Identify which cell holds the provided text, then report its [x, y] central coordinate. 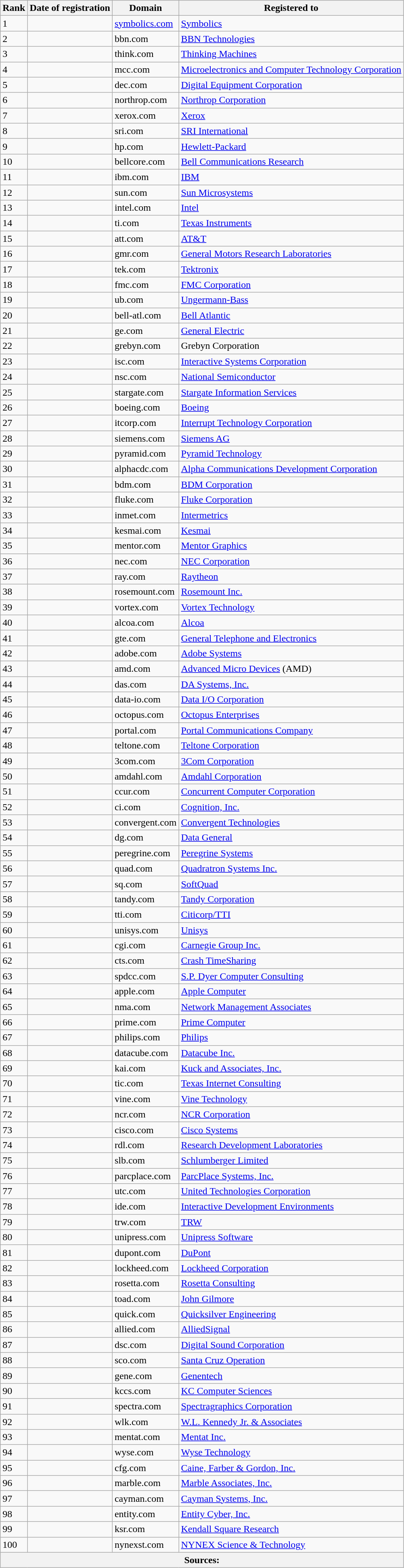
DA Systems, Inc. [291, 684]
Data General [291, 838]
56 [14, 868]
Rank [14, 8]
5 [14, 85]
gene.com [145, 1375]
23 [14, 361]
Texas Instruments [291, 223]
Thinking Machines [291, 54]
kai.com [145, 1068]
ray.com [145, 576]
NEC Corporation [291, 561]
Schlumberger Limited [291, 1160]
1 [14, 23]
15 [14, 239]
69 [14, 1068]
northrop.com [145, 100]
83 [14, 1283]
TRW [291, 1222]
BDM Corporation [291, 484]
philips.com [145, 1038]
53 [14, 822]
80 [14, 1237]
NCR Corporation [291, 1114]
W.L. Kennedy Jr. & Associates [291, 1421]
78 [14, 1207]
Unisys [291, 930]
apple.com [145, 992]
85 [14, 1314]
44 [14, 684]
dupont.com [145, 1253]
sun.com [145, 193]
vortex.com [145, 607]
mcc.com [145, 69]
ge.com [145, 331]
Unipress Software [291, 1237]
vine.com [145, 1099]
isc.com [145, 361]
20 [14, 315]
Xerox [291, 115]
mentor.com [145, 546]
Symbolics [291, 23]
12 [14, 193]
Cisco Systems [291, 1130]
Kuck and Associates, Inc. [291, 1068]
nec.com [145, 561]
tic.com [145, 1084]
16 [14, 254]
ccur.com [145, 792]
Sources: [202, 1560]
92 [14, 1421]
ksr.com [145, 1529]
60 [14, 930]
Interactive Development Environments [291, 1207]
ncr.com [145, 1114]
Tektronix [291, 269]
14 [14, 223]
ci.com [145, 807]
KC Computer Sciences [291, 1391]
cayman.com [145, 1499]
att.com [145, 239]
97 [14, 1499]
sq.com [145, 884]
84 [14, 1299]
64 [14, 992]
Genentech [291, 1375]
inmet.com [145, 515]
Quicksilver Engineering [291, 1314]
29 [14, 454]
quad.com [145, 868]
19 [14, 300]
73 [14, 1130]
ibm.com [145, 177]
grebyn.com [145, 346]
9 [14, 146]
Caine, Farber & Gordon, Inc. [291, 1468]
30 [14, 469]
45 [14, 700]
rosemount.com [145, 592]
10 [14, 161]
utc.com [145, 1191]
4 [14, 69]
United Technologies Corporation [291, 1191]
sco.com [145, 1360]
John Gilmore [291, 1299]
66 [14, 1022]
28 [14, 438]
quick.com [145, 1314]
3Com Corporation [291, 761]
Ungermann-Bass [291, 300]
cfg.com [145, 1468]
nsc.com [145, 377]
National Semiconductor [291, 377]
Cognition, Inc. [291, 807]
31 [14, 484]
Convergent Technologies [291, 822]
54 [14, 838]
kccs.com [145, 1391]
alphacdc.com [145, 469]
General Motors Research Laboratories [291, 254]
46 [14, 715]
27 [14, 423]
70 [14, 1084]
21 [14, 331]
Prime Computer [291, 1022]
Marble Associates, Inc. [291, 1483]
Rosetta Consulting [291, 1283]
kesmai.com [145, 530]
Carnegie Group Inc. [291, 945]
Stargate Information Services [291, 392]
mentat.com [145, 1437]
Intel [291, 208]
43 [14, 669]
99 [14, 1529]
rosetta.com [145, 1283]
Quadratron Systems Inc. [291, 868]
72 [14, 1114]
symbolics.com [145, 23]
Date of registration [70, 8]
61 [14, 945]
Lockheed Corporation [291, 1268]
39 [14, 607]
Santa Cruz Operation [291, 1360]
Entity Cyber, Inc. [291, 1514]
Philips [291, 1038]
pyramid.com [145, 454]
tandy.com [145, 899]
75 [14, 1160]
Wyse Technology [291, 1453]
25 [14, 392]
AlliedSignal [291, 1329]
siemens.com [145, 438]
fluke.com [145, 500]
51 [14, 792]
allied.com [145, 1329]
95 [14, 1468]
NYNEX Science & Technology [291, 1545]
Microelectronics and Computer Technology Corporation [291, 69]
Cayman Systems, Inc. [291, 1499]
42 [14, 653]
gte.com [145, 638]
Pyramid Technology [291, 454]
Boeing [291, 407]
General Telephone and Electronics [291, 638]
Octopus Enterprises [291, 715]
89 [14, 1375]
nma.com [145, 1007]
Citicorp/TTI [291, 914]
Interrupt Technology Corporation [291, 423]
8 [14, 131]
Research Development Laboratories [291, 1145]
fmc.com [145, 285]
47 [14, 730]
Crash TimeSharing [291, 961]
Network Management Associates [291, 1007]
Northrop Corporation [291, 100]
77 [14, 1191]
Texas Internet Consulting [291, 1084]
parcplace.com [145, 1176]
Kendall Square Research [291, 1529]
cgi.com [145, 945]
Registered to [291, 8]
17 [14, 269]
Intermetrics [291, 515]
90 [14, 1391]
spdcc.com [145, 976]
Data I/O Corporation [291, 700]
SRI International [291, 131]
unisys.com [145, 930]
Fluke Corporation [291, 500]
cts.com [145, 961]
DuPont [291, 1253]
Bell Communications Research [291, 161]
nynexst.com [145, 1545]
86 [14, 1329]
52 [14, 807]
ub.com [145, 300]
ParcPlace Systems, Inc. [291, 1176]
Peregrine Systems [291, 853]
Vine Technology [291, 1099]
adobe.com [145, 653]
100 [14, 1545]
18 [14, 285]
Tandy Corporation [291, 899]
dec.com [145, 85]
88 [14, 1360]
BBN Technologies [291, 39]
prime.com [145, 1022]
think.com [145, 54]
Bell Atlantic [291, 315]
wlk.com [145, 1421]
32 [14, 500]
7 [14, 115]
93 [14, 1437]
Interactive Systems Corporation [291, 361]
Digital Sound Corporation [291, 1345]
36 [14, 561]
Apple Computer [291, 992]
71 [14, 1099]
62 [14, 961]
ti.com [145, 223]
peregrine.com [145, 853]
68 [14, 1053]
octopus.com [145, 715]
13 [14, 208]
amdahl.com [145, 776]
Kesmai [291, 530]
Alcoa [291, 623]
Alpha Communications Development Corporation [291, 469]
98 [14, 1514]
teltone.com [145, 746]
boeing.com [145, 407]
Vortex Technology [291, 607]
34 [14, 530]
slb.com [145, 1160]
stargate.com [145, 392]
datacube.com [145, 1053]
IBM [291, 177]
40 [14, 623]
Advanced Micro Devices (AMD) [291, 669]
Spectragraphics Corporation [291, 1406]
marble.com [145, 1483]
Sun Microsystems [291, 193]
Digital Equipment Corporation [291, 85]
11 [14, 177]
Raytheon [291, 576]
Domain [145, 8]
79 [14, 1222]
55 [14, 853]
SoftQuad [291, 884]
81 [14, 1253]
wyse.com [145, 1453]
itcorp.com [145, 423]
gmr.com [145, 254]
amd.com [145, 669]
74 [14, 1145]
AT&T [291, 239]
48 [14, 746]
trw.com [145, 1222]
tti.com [145, 914]
bdm.com [145, 484]
96 [14, 1483]
sri.com [145, 131]
41 [14, 638]
65 [14, 1007]
57 [14, 884]
22 [14, 346]
24 [14, 377]
das.com [145, 684]
Portal Communications Company [291, 730]
49 [14, 761]
94 [14, 1453]
bell-atl.com [145, 315]
bellcore.com [145, 161]
Mentat Inc. [291, 1437]
38 [14, 592]
S.P. Dyer Computer Consulting [291, 976]
91 [14, 1406]
37 [14, 576]
spectra.com [145, 1406]
26 [14, 407]
rdl.com [145, 1145]
bbn.com [145, 39]
3com.com [145, 761]
Rosemount Inc. [291, 592]
Datacube Inc. [291, 1053]
Siemens AG [291, 438]
35 [14, 546]
3 [14, 54]
82 [14, 1268]
cisco.com [145, 1130]
convergent.com [145, 822]
intel.com [145, 208]
unipress.com [145, 1237]
Concurrent Computer Corporation [291, 792]
alcoa.com [145, 623]
50 [14, 776]
Mentor Graphics [291, 546]
data-io.com [145, 700]
xerox.com [145, 115]
hp.com [145, 146]
General Electric [291, 331]
87 [14, 1345]
2 [14, 39]
toad.com [145, 1299]
63 [14, 976]
dg.com [145, 838]
lockheed.com [145, 1268]
Teltone Corporation [291, 746]
entity.com [145, 1514]
33 [14, 515]
76 [14, 1176]
Hewlett-Packard [291, 146]
Adobe Systems [291, 653]
67 [14, 1038]
Grebyn Corporation [291, 346]
Amdahl Corporation [291, 776]
58 [14, 899]
tek.com [145, 269]
dsc.com [145, 1345]
ide.com [145, 1207]
6 [14, 100]
portal.com [145, 730]
59 [14, 914]
FMC Corporation [291, 285]
